Search for the cell housing the specified text and yield its [X, Y] center coordinate. 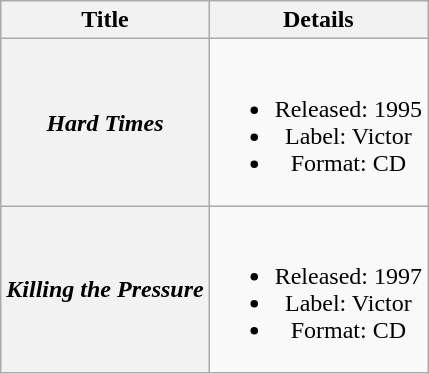
Hard Times [105, 122]
Killing the Pressure [105, 290]
Released: 1997Label: VictorFormat: CD [318, 290]
Title [105, 20]
Details [318, 20]
Released: 1995Label: VictorFormat: CD [318, 122]
